Output the [x, y] coordinate of the center of the cell containing the given text.  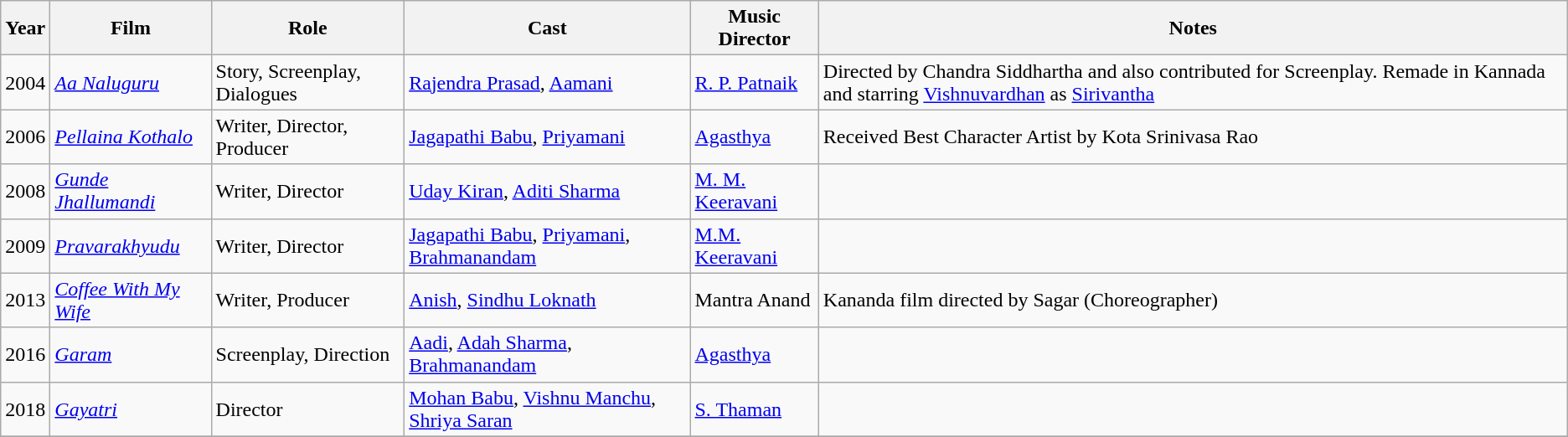
Pellaina Kothalo [131, 137]
2004 [25, 82]
Role [308, 28]
Film [131, 28]
M.M. Keeravani [754, 246]
Gayatri [131, 409]
Year [25, 28]
Uday Kiran, Aditi Sharma [548, 191]
2018 [25, 409]
Mantra Anand [754, 300]
S. Thaman [754, 409]
M. M. Keeravani [754, 191]
2008 [25, 191]
Jagapathi Babu, Priyamani, Brahmanandam [548, 246]
Director [308, 409]
Aadi, Adah Sharma, Brahmanandam [548, 355]
2016 [25, 355]
Writer, Producer [308, 300]
Cast [548, 28]
Received Best Character Artist by Kota Srinivasa Rao [1193, 137]
Anish, Sindhu Loknath [548, 300]
Coffee With My Wife [131, 300]
R. P. Patnaik [754, 82]
Directed by Chandra Siddhartha and also contributed for Screenplay. Remade in Kannada and starring Vishnuvardhan as Sirivantha [1193, 82]
2009 [25, 246]
Garam [131, 355]
Screenplay, Direction [308, 355]
Mohan Babu, Vishnu Manchu, Shriya Saran [548, 409]
Pravarakhyudu [131, 246]
2013 [25, 300]
Kananda film directed by Sagar (Choreographer) [1193, 300]
Notes [1193, 28]
Rajendra Prasad, Aamani [548, 82]
Music Director [754, 28]
Jagapathi Babu, Priyamani [548, 137]
Aa Naluguru [131, 82]
Gunde Jhallumandi [131, 191]
2006 [25, 137]
Story, Screenplay, Dialogues [308, 82]
Writer, Director, Producer [308, 137]
